Capture the cell that displays the provided text and extract its [x, y] central coordinate. 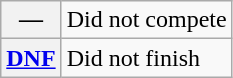
Did not compete [146, 20]
— [31, 20]
Did not finish [146, 58]
DNF [31, 58]
